Return [X, Y] of the center of cell containing provided text 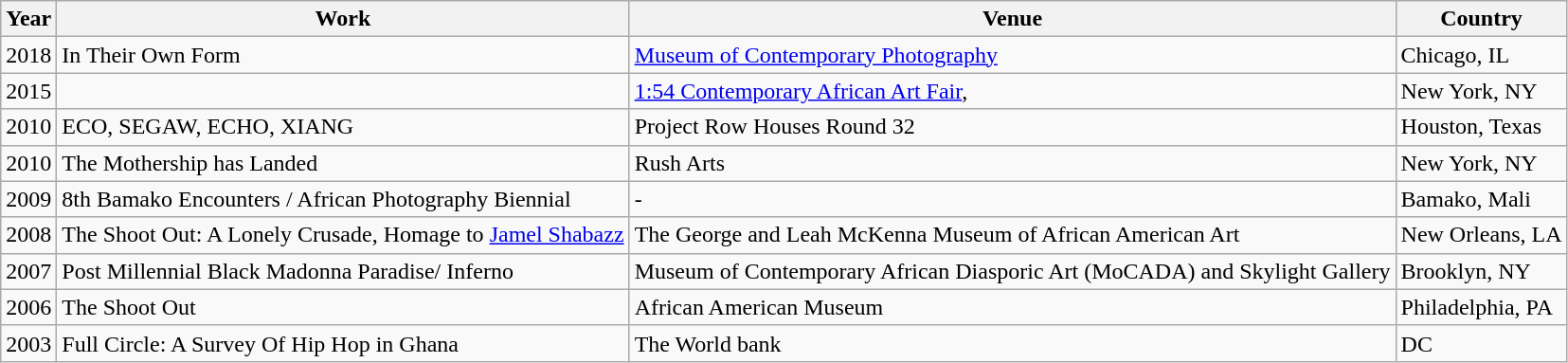
The Shoot Out [343, 307]
2018 [28, 55]
The George and Leah McKenna Museum of African American Art [1012, 235]
Houston, Texas [1482, 127]
ECO, SEGAW, ECHO, XIANG [343, 127]
Full Circle: A Survey Of Hip Hop in Ghana [343, 343]
DC [1482, 343]
African American Museum [1012, 307]
Country [1482, 19]
- [1012, 199]
In Their Own Form [343, 55]
2009 [28, 199]
8th Bamako Encounters / African Photography Biennial [343, 199]
Post Millennial Black Madonna Paradise/ Inferno [343, 271]
Chicago, IL [1482, 55]
Museum of Contemporary Photography [1012, 55]
1:54 Contemporary African Art Fair, [1012, 91]
Museum of Contemporary African Diasporic Art (MoCADA) and Skylight Gallery [1012, 271]
Brooklyn, NY [1482, 271]
The World bank [1012, 343]
Year [28, 19]
Work [343, 19]
2015 [28, 91]
2006 [28, 307]
2003 [28, 343]
Venue [1012, 19]
Philadelphia, PA [1482, 307]
Project Row Houses Round 32 [1012, 127]
Rush Arts [1012, 163]
Bamako, Mali [1482, 199]
The Shoot Out: A Lonely Crusade, Homage to Jamel Shabazz [343, 235]
2008 [28, 235]
The Mothership has Landed [343, 163]
New Orleans, LA [1482, 235]
2007 [28, 271]
